Extract the (X, Y) coordinate from the center of the cell holding the provided text.  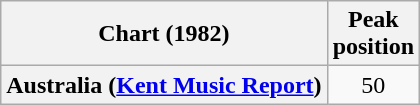
50 (373, 85)
Australia (Kent Music Report) (164, 85)
Chart (1982) (164, 34)
Peakposition (373, 34)
